Scan for the cell matching the given text and deliver its (X, Y) coordinate at center. 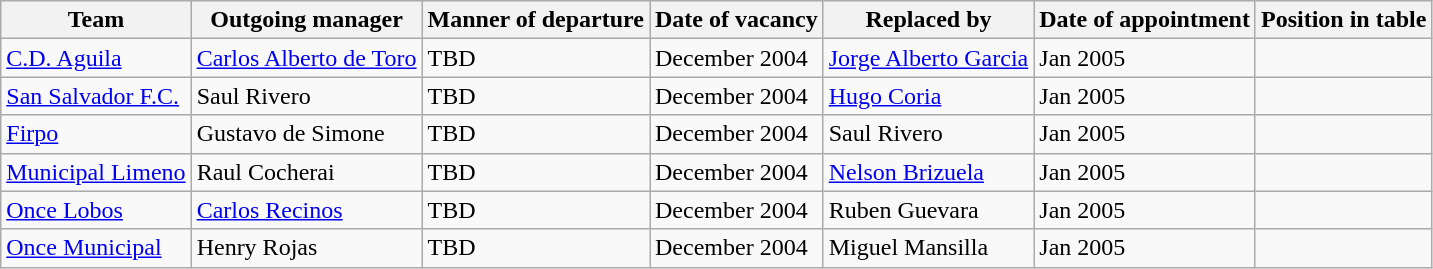
Manner of departure (536, 20)
C.D. Aguila (96, 58)
Once Municipal (96, 248)
Hugo Coria (928, 96)
Raul Cocherai (306, 172)
Henry Rojas (306, 248)
Miguel Mansilla (928, 248)
Nelson Brizuela (928, 172)
Carlos Alberto de Toro (306, 58)
Replaced by (928, 20)
Date of vacancy (737, 20)
Municipal Limeno (96, 172)
Firpo (96, 134)
Carlos Recinos (306, 210)
Team (96, 20)
Position in table (1343, 20)
San Salvador F.C. (96, 96)
Ruben Guevara (928, 210)
Date of appointment (1145, 20)
Outgoing manager (306, 20)
Gustavo de Simone (306, 134)
Once Lobos (96, 210)
Jorge Alberto Garcia (928, 58)
